Provide the (x, y) coordinate of the cell's center where the given text is located.  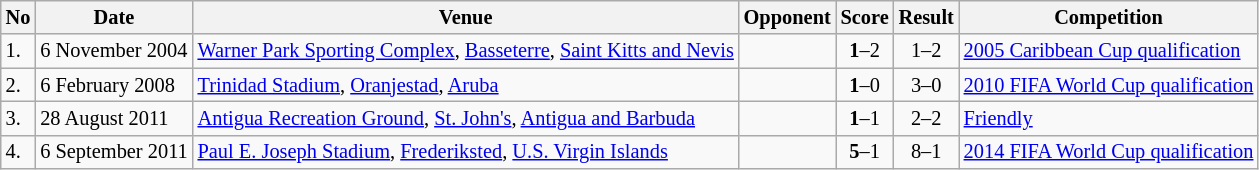
Result (926, 17)
4. (18, 152)
5–1 (865, 152)
8–1 (926, 152)
28 August 2011 (114, 118)
No (18, 17)
6 February 2008 (114, 85)
Antigua Recreation Ground, St. John's, Antigua and Barbuda (466, 118)
Opponent (788, 17)
Date (114, 17)
2–2 (926, 118)
Warner Park Sporting Complex, Basseterre, Saint Kitts and Nevis (466, 51)
6 November 2004 (114, 51)
3–0 (926, 85)
2010 FIFA World Cup qualification (1109, 85)
Paul E. Joseph Stadium, Frederiksted, U.S. Virgin Islands (466, 152)
1. (18, 51)
Score (865, 17)
2014 FIFA World Cup qualification (1109, 152)
6 September 2011 (114, 152)
1–1 (865, 118)
Trinidad Stadium, Oranjestad, Aruba (466, 85)
Competition (1109, 17)
3. (18, 118)
Friendly (1109, 118)
2005 Caribbean Cup qualification (1109, 51)
Venue (466, 17)
2. (18, 85)
1–0 (865, 85)
